Search for the cell housing the specified text and yield its [x, y] center coordinate. 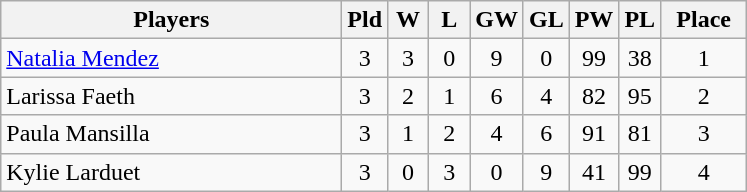
Pld [365, 20]
Natalia Mendez [172, 58]
Kylie Larduet [172, 172]
Place [704, 20]
PW [594, 20]
82 [594, 96]
95 [640, 96]
Players [172, 20]
38 [640, 58]
91 [594, 134]
81 [640, 134]
Larissa Faeth [172, 96]
L [450, 20]
PL [640, 20]
W [408, 20]
41 [594, 172]
Paula Mansilla [172, 134]
GW [497, 20]
GL [546, 20]
